Scan for the cell matching the given text and deliver its [X, Y] coordinate at center. 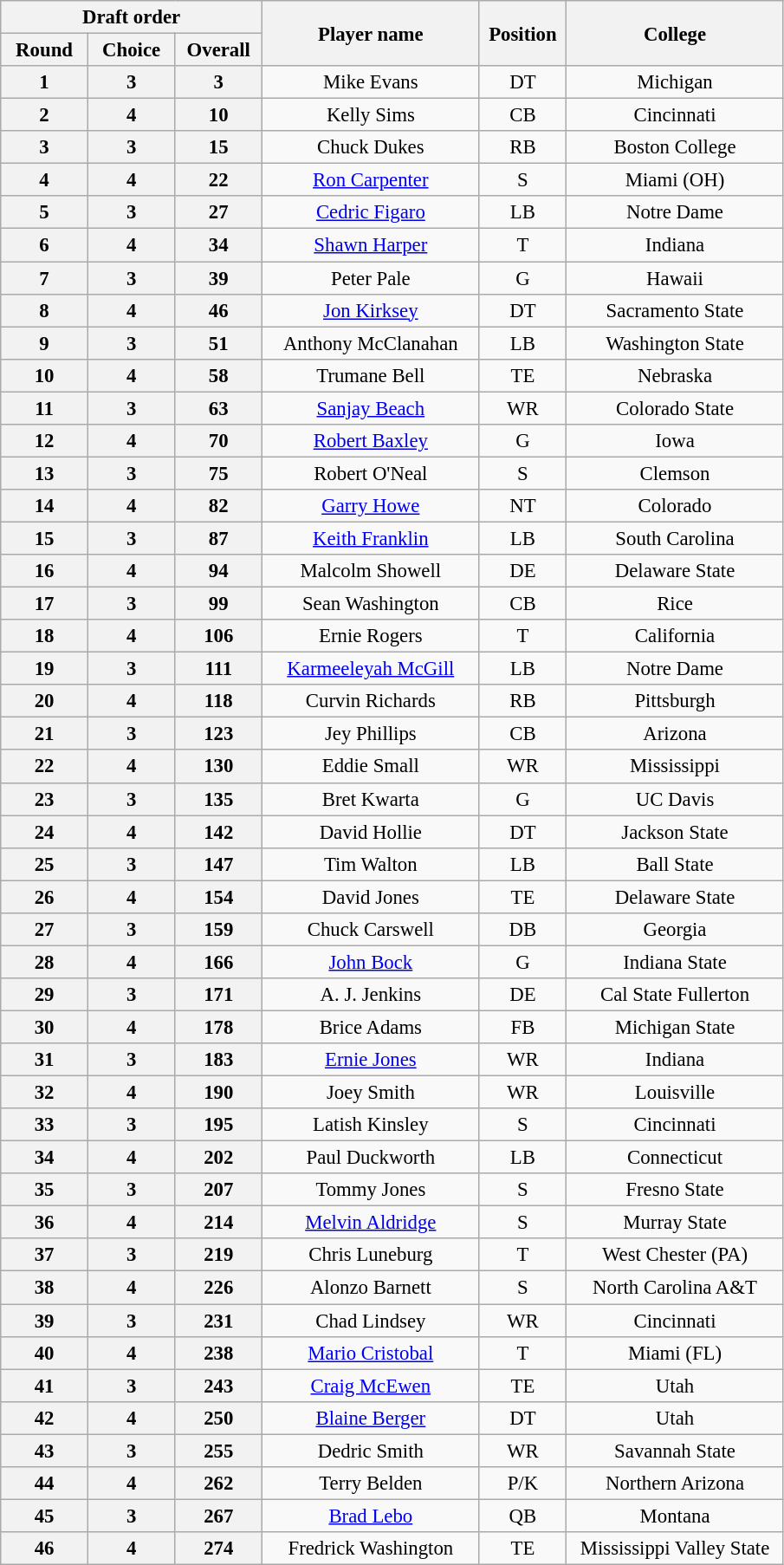
Player name [371, 33]
A. J. Jenkins [371, 995]
130 [218, 767]
QB [523, 1516]
94 [218, 571]
Malcolm Showell [371, 571]
Draft order [132, 17]
Karmeeleyah McGill [371, 669]
6 [45, 245]
Savannah State [676, 1451]
2 [45, 115]
Murray State [676, 1223]
274 [218, 1549]
238 [218, 1353]
36 [45, 1223]
Fredrick Washington [371, 1549]
Arizona [676, 734]
Overall [218, 50]
Miami (FL) [676, 1353]
41 [45, 1386]
Chuck Carswell [371, 930]
99 [218, 604]
51 [218, 343]
Tommy Jones [371, 1190]
Jackson State [676, 832]
Ball State [676, 864]
8 [45, 310]
Melvin Aldridge [371, 1223]
195 [218, 1125]
13 [45, 473]
40 [45, 1353]
190 [218, 1093]
43 [45, 1451]
Jon Kirksey [371, 310]
David Jones [371, 897]
44 [45, 1484]
Miami (OH) [676, 180]
Sacramento State [676, 310]
Sanjay Beach [371, 408]
Robert Baxley [371, 441]
38 [45, 1288]
207 [218, 1190]
Kelly Sims [371, 115]
178 [218, 1027]
58 [218, 375]
Montana [676, 1516]
Terry Belden [371, 1484]
Northern Arizona [676, 1484]
California [676, 636]
24 [45, 832]
Garry Howe [371, 506]
7 [45, 278]
North Carolina A&T [676, 1288]
45 [45, 1516]
147 [218, 864]
Colorado [676, 506]
30 [45, 1027]
11 [45, 408]
1 [45, 82]
37 [45, 1256]
Pittsburgh [676, 701]
Position [523, 33]
267 [218, 1516]
171 [218, 995]
219 [218, 1256]
106 [218, 636]
Jey Phillips [371, 734]
28 [45, 962]
Nebraska [676, 375]
Clemson [676, 473]
Dedric Smith [371, 1451]
154 [218, 897]
Indiana State [676, 962]
63 [218, 408]
202 [218, 1158]
Trumane Bell [371, 375]
Michigan [676, 82]
Sean Washington [371, 604]
Iowa [676, 441]
Craig McEwen [371, 1386]
Connecticut [676, 1158]
Eddie Small [371, 767]
Colorado State [676, 408]
Michigan State [676, 1027]
33 [45, 1125]
111 [218, 669]
Chris Luneburg [371, 1256]
Tim Walton [371, 864]
College [676, 33]
23 [45, 799]
Boston College [676, 147]
FB [523, 1027]
166 [218, 962]
Mississippi Valley State [676, 1549]
DB [523, 930]
135 [218, 799]
250 [218, 1418]
226 [218, 1288]
Joey Smith [371, 1093]
Ernie Rogers [371, 636]
82 [218, 506]
35 [45, 1190]
Alonzo Barnett [371, 1288]
Mississippi [676, 767]
183 [218, 1060]
31 [45, 1060]
Shawn Harper [371, 245]
9 [45, 343]
Choice [132, 50]
Paul Duckworth [371, 1158]
75 [218, 473]
5 [45, 212]
262 [218, 1484]
Ernie Jones [371, 1060]
118 [218, 701]
255 [218, 1451]
16 [45, 571]
Latish Kinsley [371, 1125]
Cedric Figaro [371, 212]
26 [45, 897]
32 [45, 1093]
Washington State [676, 343]
Round [45, 50]
John Bock [371, 962]
Keith Franklin [371, 538]
NT [523, 506]
17 [45, 604]
Chad Lindsey [371, 1321]
Mario Cristobal [371, 1353]
19 [45, 669]
18 [45, 636]
Chuck Dukes [371, 147]
Curvin Richards [371, 701]
14 [45, 506]
West Chester (PA) [676, 1256]
142 [218, 832]
Mike Evans [371, 82]
Cal State Fullerton [676, 995]
70 [218, 441]
214 [218, 1223]
87 [218, 538]
UC Davis [676, 799]
Fresno State [676, 1190]
123 [218, 734]
Brice Adams [371, 1027]
South Carolina [676, 538]
42 [45, 1418]
David Hollie [371, 832]
20 [45, 701]
159 [218, 930]
29 [45, 995]
25 [45, 864]
Louisville [676, 1093]
Rice [676, 604]
P/K [523, 1484]
Hawaii [676, 278]
231 [218, 1321]
Bret Kwarta [371, 799]
Ron Carpenter [371, 180]
243 [218, 1386]
Peter Pale [371, 278]
21 [45, 734]
Brad Lebo [371, 1516]
Georgia [676, 930]
Anthony McClanahan [371, 343]
12 [45, 441]
Blaine Berger [371, 1418]
Robert O'Neal [371, 473]
